Extract the (X, Y) coordinate from the center of the cell holding the provided text.  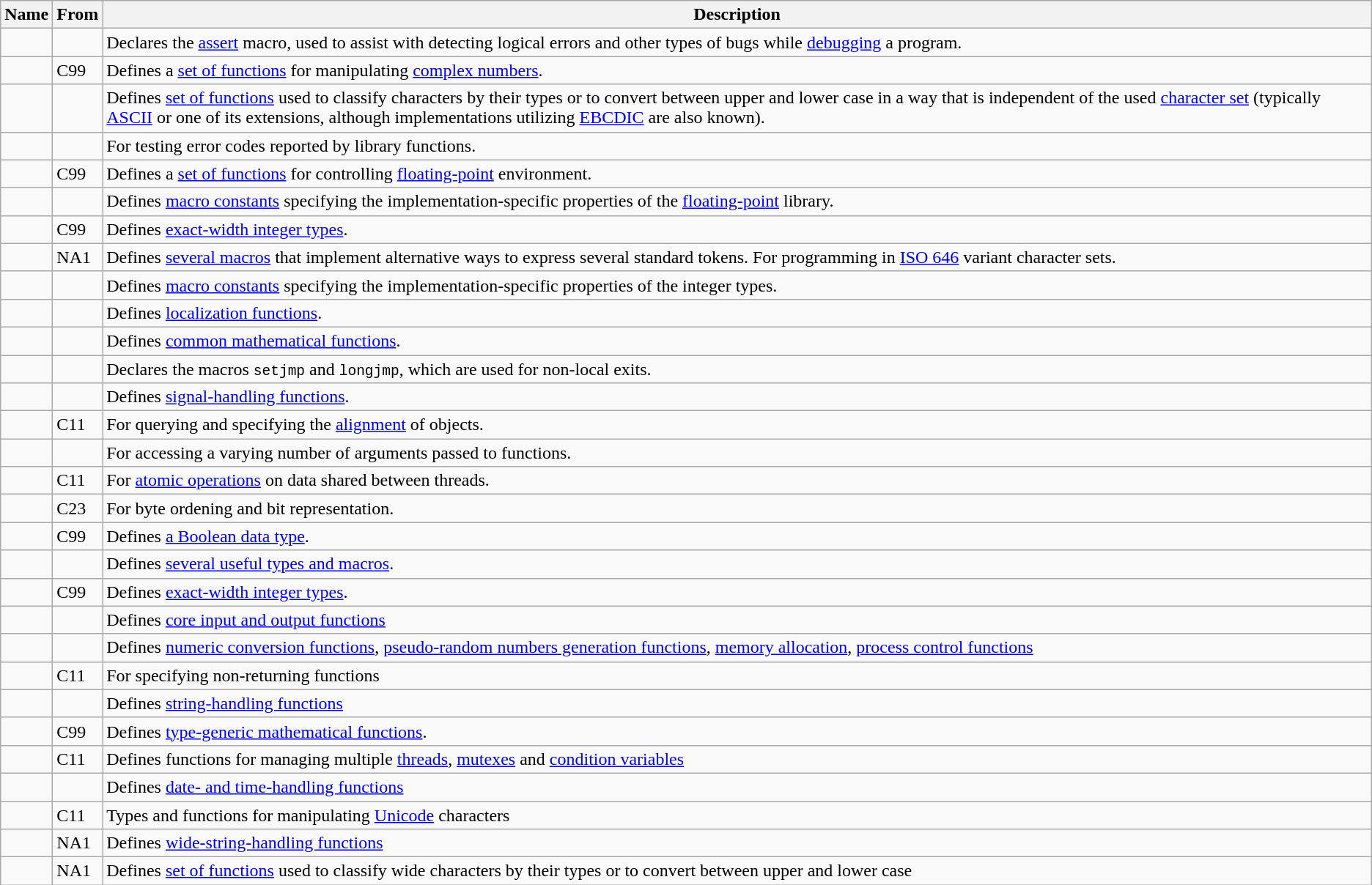
Defines macro constants specifying the implementation-specific properties of the floating-point library. (737, 201)
For accessing a varying number of arguments passed to functions. (737, 453)
From (78, 15)
Defines common mathematical functions. (737, 341)
Defines numeric conversion functions, pseudo-random numbers generation functions, memory allocation, process control functions (737, 648)
Declares the macros setjmp and longjmp, which are used for non-local exits. (737, 369)
Defines date- and time-handling functions (737, 787)
Defines a Boolean data type. (737, 536)
Types and functions for manipulating Unicode characters (737, 815)
Defines core input and output functions (737, 620)
Defines several useful types and macros. (737, 564)
Name (26, 15)
For byte ordening and bit representation. (737, 508)
Defines string-handling functions (737, 703)
Defines several macros that implement alternative ways to express several standard tokens. For programming in ISO 646 variant character sets. (737, 257)
Defines a set of functions for controlling floating-point environment. (737, 174)
Defines wide-string-handling functions (737, 843)
Defines set of functions used to classify wide characters by their types or to convert between upper and lower case (737, 871)
For specifying non-returning functions (737, 675)
C23 (78, 508)
Declares the assert macro, used to assist with detecting logical errors and other types of bugs while debugging a program. (737, 42)
For atomic operations on data shared between threads. (737, 481)
Defines signal-handling functions. (737, 397)
For testing error codes reported by library functions. (737, 146)
For querying and specifying the alignment of objects. (737, 425)
Defines a set of functions for manipulating complex numbers. (737, 70)
Description (737, 15)
Defines type-generic mathematical functions. (737, 731)
Defines functions for managing multiple threads, mutexes and condition variables (737, 759)
Defines localization functions. (737, 313)
Defines macro constants specifying the implementation-specific properties of the integer types. (737, 285)
